Scan for the cell matching the given text and deliver its [x, y] coordinate at center. 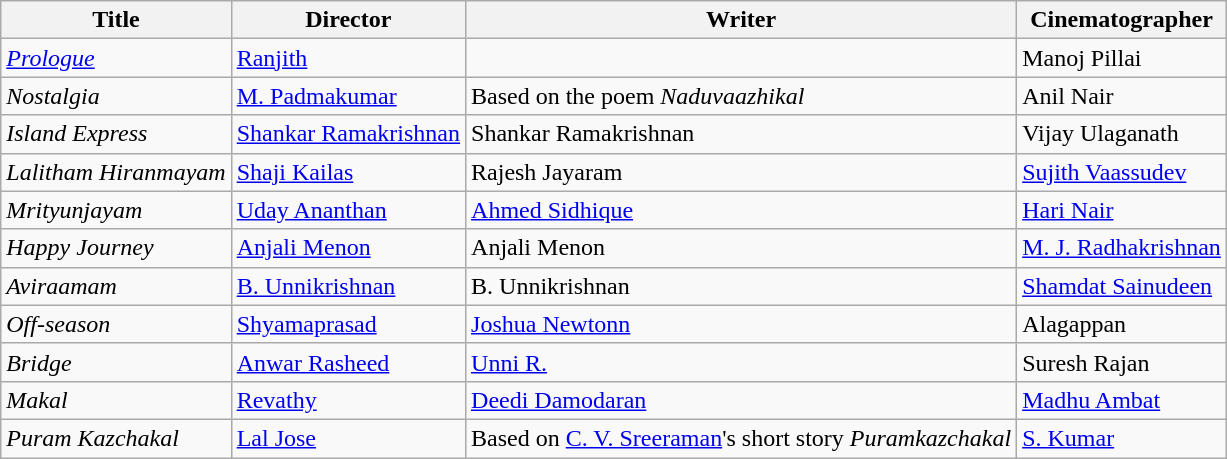
Prologue [116, 58]
Alagappan [1122, 324]
Anwar Rasheed [348, 362]
Revathy [348, 400]
S. Kumar [1122, 438]
Vijay Ulaganath [1122, 134]
Shaji Kailas [348, 172]
Director [348, 20]
Puram Kazchakal [116, 438]
Ranjith [348, 58]
Madhu Ambat [1122, 400]
Shyamaprasad [348, 324]
Uday Ananthan [348, 210]
Shamdat Sainudeen [1122, 286]
Aviraamam [116, 286]
Sujith Vaassudev [1122, 172]
Deedi Damodaran [742, 400]
M. Padmakumar [348, 96]
Lal Jose [348, 438]
Anil Nair [1122, 96]
M. J. Radhakrishnan [1122, 248]
Writer [742, 20]
Title [116, 20]
Bridge [116, 362]
Suresh Rajan [1122, 362]
Mrityunjayam [116, 210]
Lalitham Hiranmayam [116, 172]
Happy Journey [116, 248]
Joshua Newtonn [742, 324]
Island Express [116, 134]
Based on C. V. Sreeraman's short story Puramkazchakal [742, 438]
Rajesh Jayaram [742, 172]
Based on the poem Naduvaazhikal [742, 96]
Makal [116, 400]
Manoj Pillai [1122, 58]
Ahmed Sidhique [742, 210]
Nostalgia [116, 96]
Off-season [116, 324]
Hari Nair [1122, 210]
Cinematographer [1122, 20]
Unni R. [742, 362]
